Capture the cell that displays the provided text and extract its (x, y) central coordinate. 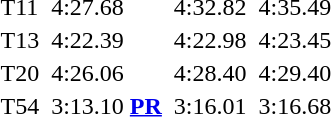
4:22.98 (210, 40)
4:28.40 (210, 73)
4:22.39 (107, 40)
4:26.06 (107, 73)
